Capture the cell that displays the provided text and extract its (X, Y) central coordinate. 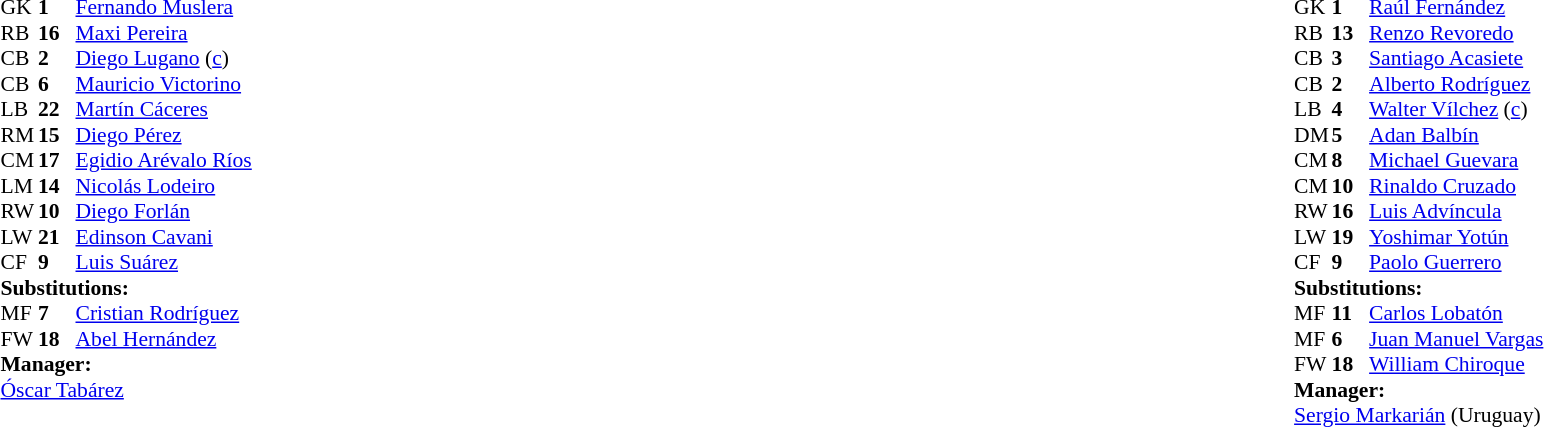
Diego Lugano (c) (164, 59)
21 (57, 237)
Maxi Pereira (164, 33)
22 (57, 109)
Carlos Lobatón (1456, 313)
8 (1351, 161)
14 (57, 186)
Luis Advíncula (1456, 211)
Diego Forlán (164, 211)
William Chiroque (1456, 365)
Yoshimar Yotún (1456, 237)
Mauricio Victorino (164, 84)
Michael Guevara (1456, 161)
19 (1351, 237)
15 (57, 135)
7 (57, 313)
LM (19, 186)
Nicolás Lodeiro (164, 186)
3 (1351, 59)
Luis Suárez (164, 263)
5 (1351, 135)
DM (1313, 135)
Santiago Acasiete (1456, 59)
Martín Cáceres (164, 109)
RM (19, 135)
Egidio Arévalo Ríos (164, 161)
4 (1351, 109)
Renzo Revoredo (1456, 33)
17 (57, 161)
Walter Vílchez (c) (1456, 109)
Adan Balbín (1456, 135)
Diego Pérez (164, 135)
Óscar Tabárez (126, 390)
Edinson Cavani (164, 237)
13 (1351, 33)
Cristian Rodríguez (164, 313)
Rinaldo Cruzado (1456, 186)
Juan Manuel Vargas (1456, 339)
Paolo Guerrero (1456, 263)
Abel Hernández (164, 339)
Alberto Rodríguez (1456, 84)
11 (1351, 313)
